Return [X, Y] of the center of cell containing provided text 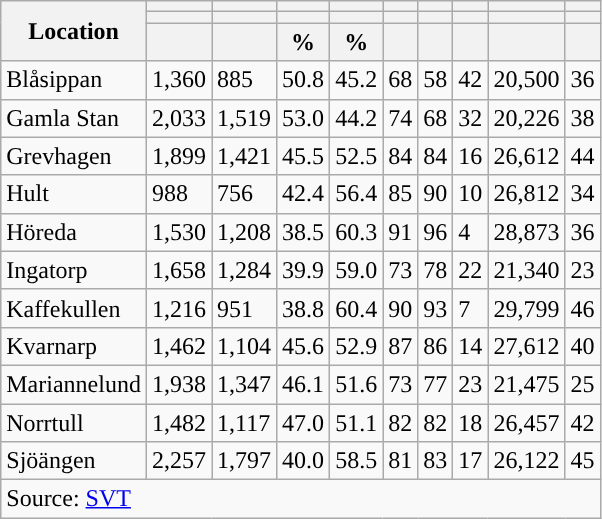
Sjöängen [74, 461]
85 [400, 194]
Kaffekullen [74, 308]
83 [436, 461]
42.4 [304, 194]
Höreda [74, 232]
40 [582, 346]
Mariannelund [74, 384]
45.5 [304, 156]
1,482 [178, 423]
17 [470, 461]
91 [400, 232]
Norrtull [74, 423]
1,938 [178, 384]
756 [244, 194]
74 [400, 118]
988 [178, 194]
59.0 [356, 270]
20,226 [526, 118]
Location [74, 31]
20,500 [526, 80]
Grevhagen [74, 156]
81 [400, 461]
56.4 [356, 194]
1,658 [178, 270]
58.5 [356, 461]
2,033 [178, 118]
45.2 [356, 80]
21,475 [526, 384]
1,284 [244, 270]
22 [470, 270]
52.5 [356, 156]
1,360 [178, 80]
38.8 [304, 308]
Gamla Stan [74, 118]
2,257 [178, 461]
1,421 [244, 156]
52.9 [356, 346]
25 [582, 384]
34 [582, 194]
86 [436, 346]
60.3 [356, 232]
45 [582, 461]
44 [582, 156]
40.0 [304, 461]
29,799 [526, 308]
44.2 [356, 118]
93 [436, 308]
51.1 [356, 423]
Ingatorp [74, 270]
32 [470, 118]
Source: SVT [300, 499]
38 [582, 118]
1,347 [244, 384]
1,899 [178, 156]
58 [436, 80]
26,457 [526, 423]
18 [470, 423]
46 [582, 308]
1,216 [178, 308]
46.1 [304, 384]
Kvarnarp [74, 346]
27,612 [526, 346]
1,104 [244, 346]
1,117 [244, 423]
Hult [74, 194]
78 [436, 270]
38.5 [304, 232]
4 [470, 232]
885 [244, 80]
77 [436, 384]
50.8 [304, 80]
7 [470, 308]
47.0 [304, 423]
1,519 [244, 118]
87 [400, 346]
21,340 [526, 270]
14 [470, 346]
26,612 [526, 156]
28,873 [526, 232]
26,812 [526, 194]
Blåsippan [74, 80]
1,797 [244, 461]
96 [436, 232]
39.9 [304, 270]
16 [470, 156]
10 [470, 194]
1,462 [178, 346]
60.4 [356, 308]
45.6 [304, 346]
951 [244, 308]
1,530 [178, 232]
53.0 [304, 118]
1,208 [244, 232]
51.6 [356, 384]
26,122 [526, 461]
